Identify which cell holds the provided text, then report its (X, Y) central coordinate. 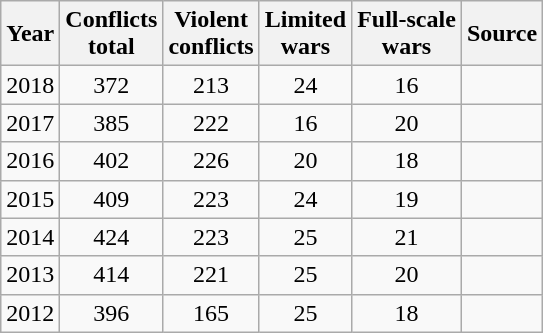
396 (112, 313)
Source (502, 34)
2015 (30, 199)
Violent conflicts (211, 34)
Full-scale wars (407, 34)
2018 (30, 85)
165 (211, 313)
19 (407, 199)
409 (112, 199)
Limited wars (305, 34)
Conflicts total (112, 34)
226 (211, 161)
372 (112, 85)
385 (112, 123)
222 (211, 123)
2012 (30, 313)
414 (112, 275)
2013 (30, 275)
21 (407, 237)
2016 (30, 161)
213 (211, 85)
402 (112, 161)
2017 (30, 123)
424 (112, 237)
2014 (30, 237)
Year (30, 34)
221 (211, 275)
